From the cell containing the given text, extract its center point as (x, y) coordinate. 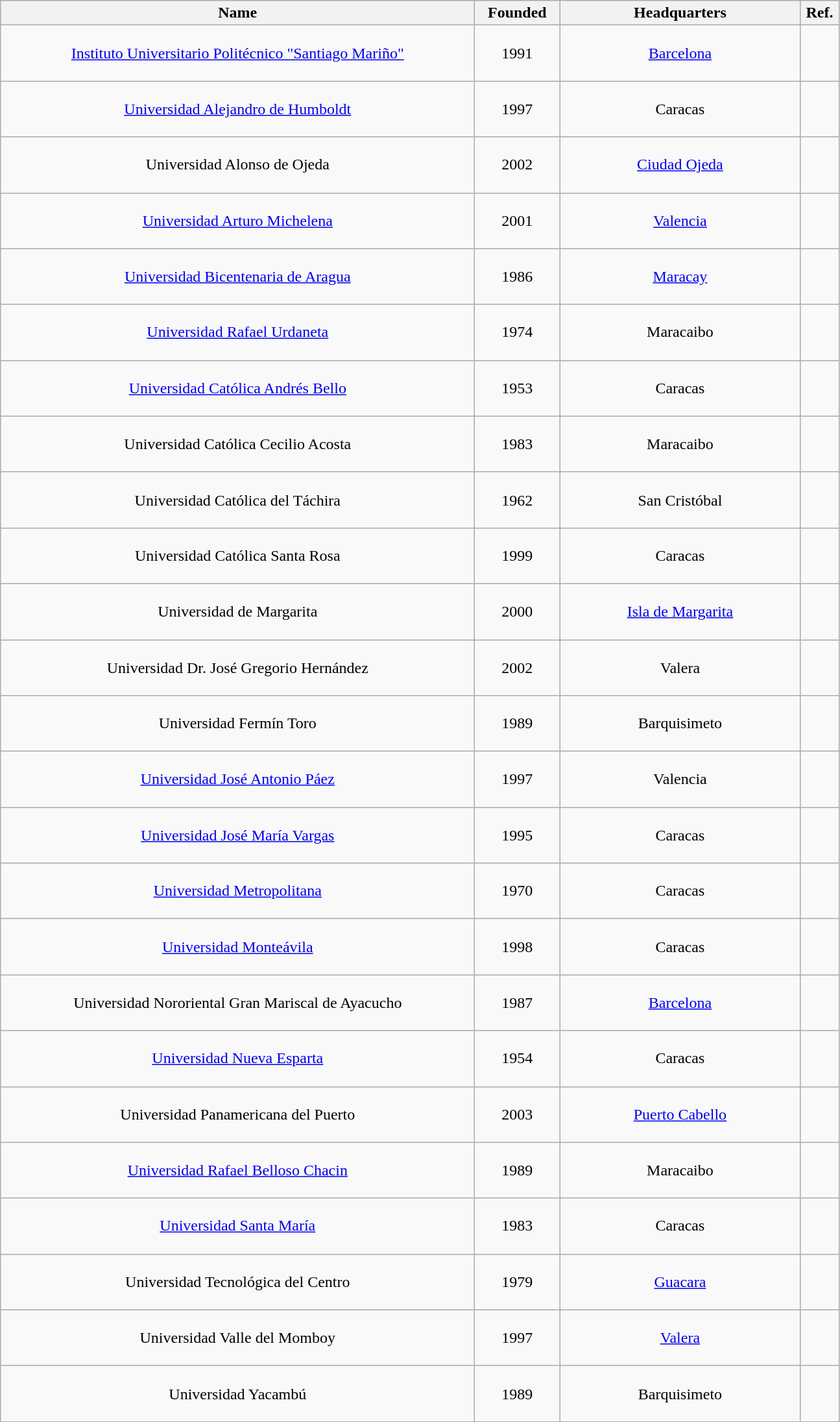
Universidad Valle del Momboy (237, 1338)
Universidad Tecnológica del Centro (237, 1282)
Ref. (820, 13)
Universidad Monteávila (237, 947)
1998 (518, 947)
1991 (518, 53)
Universidad Santa María (237, 1226)
Founded (518, 13)
Universidad Metropolitana (237, 891)
Universidad Rafael Urdaneta (237, 332)
Universidad Fermín Toro (237, 724)
Ciudad Ojeda (680, 165)
1979 (518, 1282)
1987 (518, 1003)
Universidad Católica del Táchira (237, 500)
2003 (518, 1114)
1962 (518, 500)
Puerto Cabello (680, 1114)
Universidad Dr. José Gregorio Hernández (237, 668)
Universidad Católica Andrés Bello (237, 388)
2001 (518, 221)
San Cristóbal (680, 500)
2000 (518, 611)
Guacara (680, 1282)
Universidad Rafael Belloso Chacin (237, 1170)
Universidad José Antonio Páez (237, 779)
1954 (518, 1059)
1974 (518, 332)
Maracay (680, 276)
Name (237, 13)
Headquarters (680, 13)
Universidad Arturo Michelena (237, 221)
Instituto Universitario Politécnico "Santiago Mariño" (237, 53)
Universidad Panamericana del Puerto (237, 1114)
1995 (518, 835)
Universidad Alonso de Ojeda (237, 165)
Universidad Nueva Esparta (237, 1059)
Universidad José María Vargas (237, 835)
Universidad Católica Santa Rosa (237, 556)
Universidad Yacambú (237, 1393)
Universidad de Margarita (237, 611)
Universidad Alejandro de Humboldt (237, 109)
1970 (518, 891)
1999 (518, 556)
Universidad Bicentenaria de Aragua (237, 276)
Universidad Nororiental Gran Mariscal de Ayacucho (237, 1003)
Isla de Margarita (680, 611)
Universidad Católica Cecilio Acosta (237, 444)
1986 (518, 276)
1953 (518, 388)
